Extract the [X, Y] coordinate from the center of the cell holding the provided text.  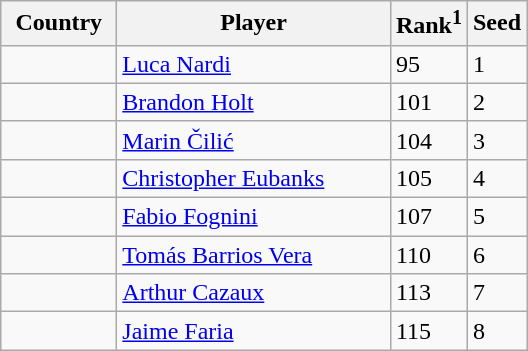
Brandon Holt [254, 102]
113 [428, 293]
1 [496, 64]
Tomás Barrios Vera [254, 255]
Luca Nardi [254, 64]
5 [496, 217]
105 [428, 178]
Marin Čilić [254, 140]
Arthur Cazaux [254, 293]
Fabio Fognini [254, 217]
104 [428, 140]
Country [59, 24]
Player [254, 24]
107 [428, 217]
3 [496, 140]
6 [496, 255]
95 [428, 64]
Seed [496, 24]
2 [496, 102]
Jaime Faria [254, 331]
115 [428, 331]
Rank1 [428, 24]
8 [496, 331]
101 [428, 102]
4 [496, 178]
7 [496, 293]
110 [428, 255]
Christopher Eubanks [254, 178]
